Locate the cell with the specified text and output its [X, Y] center coordinate. 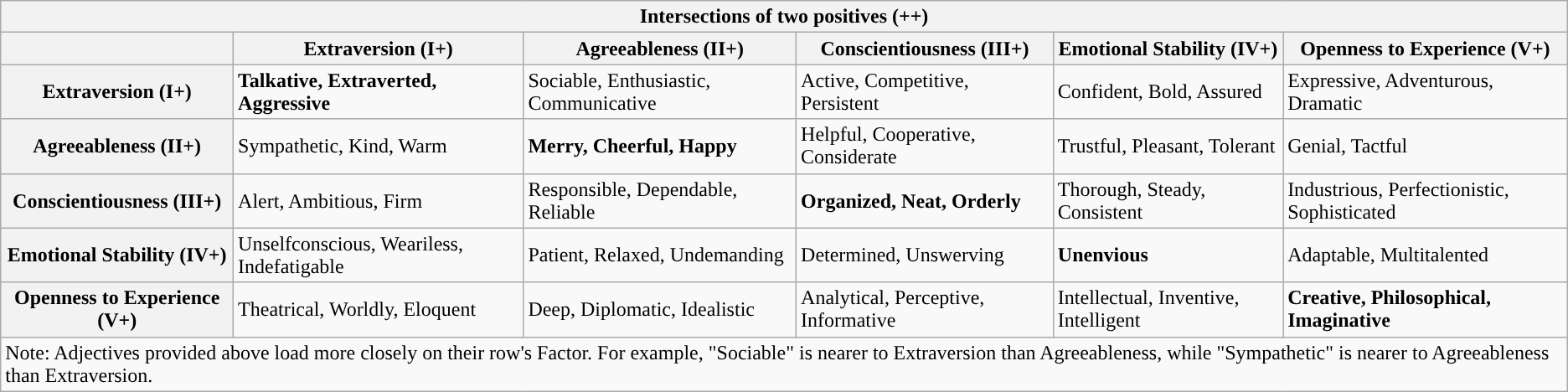
Theatrical, Worldly, Eloquent [379, 310]
Sociable, Enthusiastic, Communicative [660, 92]
Trustful, Pleasant, Tolerant [1168, 146]
Alert, Ambitious, Firm [379, 201]
Patient, Relaxed, Undemanding [660, 255]
Unenvious [1168, 255]
Responsible, Dependable, Reliable [660, 201]
Intellectual, Inventive, Intelligent [1168, 310]
Thorough, Steady, Consistent [1168, 201]
Helpful, Cooperative, Considerate [925, 146]
Determined, Unswerving [925, 255]
Intersections of two positives (++) [784, 17]
Active, Competitive, Persistent [925, 92]
Sympathetic, Kind, Warm [379, 146]
Merry, Cheerful, Happy [660, 146]
Unselfconscious, Weariless, Indefatigable [379, 255]
Talkative, Extraverted, Aggressive [379, 92]
Deep, Diplomatic, Idealistic [660, 310]
Adaptable, Multitalented [1426, 255]
Confident, Bold, Assured [1168, 92]
Organized, Neat, Orderly [925, 201]
Industrious, Perfectionistic, Sophisticated [1426, 201]
Creative, Philosophical, Imaginative [1426, 310]
Expressive, Adventurous, Dramatic [1426, 92]
Analytical, Perceptive, Informative [925, 310]
Genial, Tactful [1426, 146]
